Pinpoint the cell where the given text exists, returning its (X, Y) midpoint coordinate. 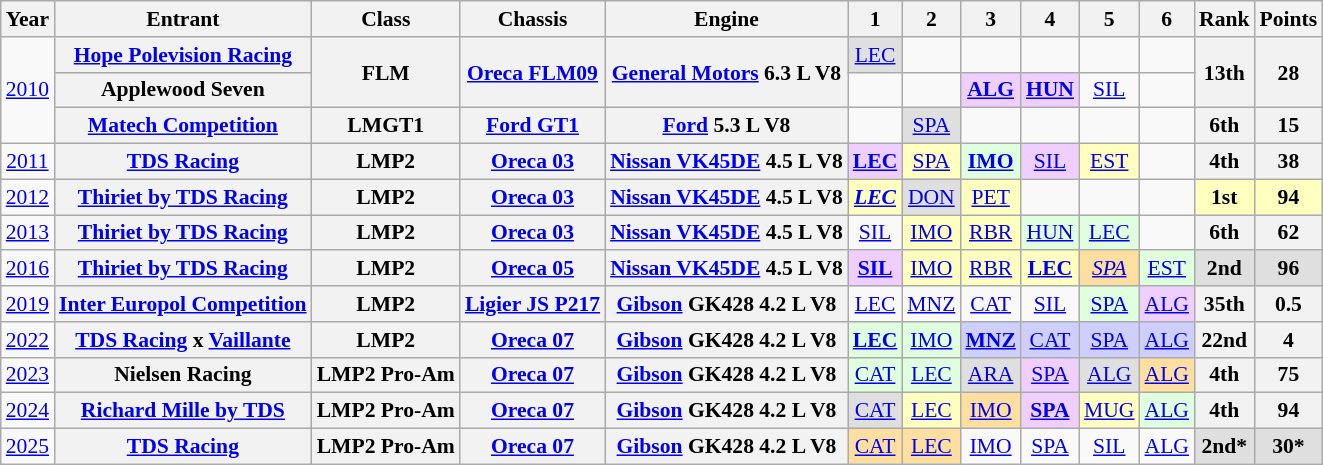
Year (28, 19)
Ford GT1 (532, 126)
Rank (1224, 19)
13th (1224, 72)
Matech Competition (183, 126)
3 (990, 19)
2023 (28, 375)
30* (1289, 447)
2nd (1224, 269)
Points (1289, 19)
Entrant (183, 19)
Nielsen Racing (183, 375)
2010 (28, 90)
2 (931, 19)
75 (1289, 375)
Oreca FLM09 (532, 72)
General Motors 6.3 L V8 (726, 72)
PET (990, 197)
2016 (28, 269)
5 (1110, 19)
2012 (28, 197)
15 (1289, 126)
2013 (28, 233)
Class (386, 19)
FLM (386, 72)
2024 (28, 411)
2nd* (1224, 447)
ARA (990, 375)
1st (1224, 197)
Hope Polevision Racing (183, 55)
2025 (28, 447)
Oreca 05 (532, 269)
22nd (1224, 340)
Engine (726, 19)
6 (1167, 19)
DON (931, 197)
LMGT1 (386, 126)
TDS Racing x Vaillante (183, 340)
0.5 (1289, 304)
96 (1289, 269)
35th (1224, 304)
Ford 5.3 L V8 (726, 126)
2011 (28, 162)
Richard Mille by TDS (183, 411)
MUG (1110, 411)
1 (876, 19)
62 (1289, 233)
2022 (28, 340)
Applewood Seven (183, 90)
Chassis (532, 19)
2019 (28, 304)
28 (1289, 72)
38 (1289, 162)
Ligier JS P217 (532, 304)
Inter Europol Competition (183, 304)
